Determine the (x, y) coordinate at the center of the cell enclosing the given text.  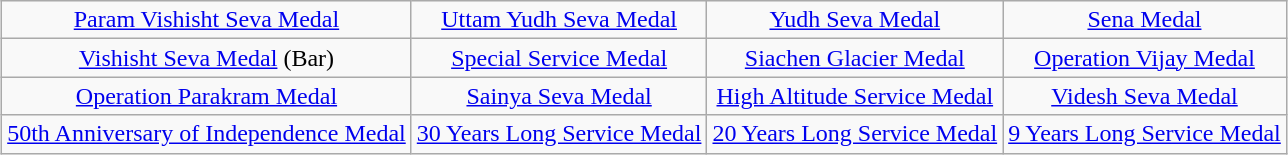
Param Vishisht Seva Medal (207, 20)
Videsh Seva Medal (1145, 96)
Sainya Seva Medal (559, 96)
30 Years Long Service Medal (559, 134)
Vishisht Seva Medal (Bar) (207, 58)
9 Years Long Service Medal (1145, 134)
High Altitude Service Medal (855, 96)
Siachen Glacier Medal (855, 58)
Operation Vijay Medal (1145, 58)
20 Years Long Service Medal (855, 134)
Yudh Seva Medal (855, 20)
Sena Medal (1145, 20)
Operation Parakram Medal (207, 96)
Uttam Yudh Seva Medal (559, 20)
50th Anniversary of Independence Medal (207, 134)
Special Service Medal (559, 58)
